From the cell containing the given text, extract its center point as [x, y] coordinate. 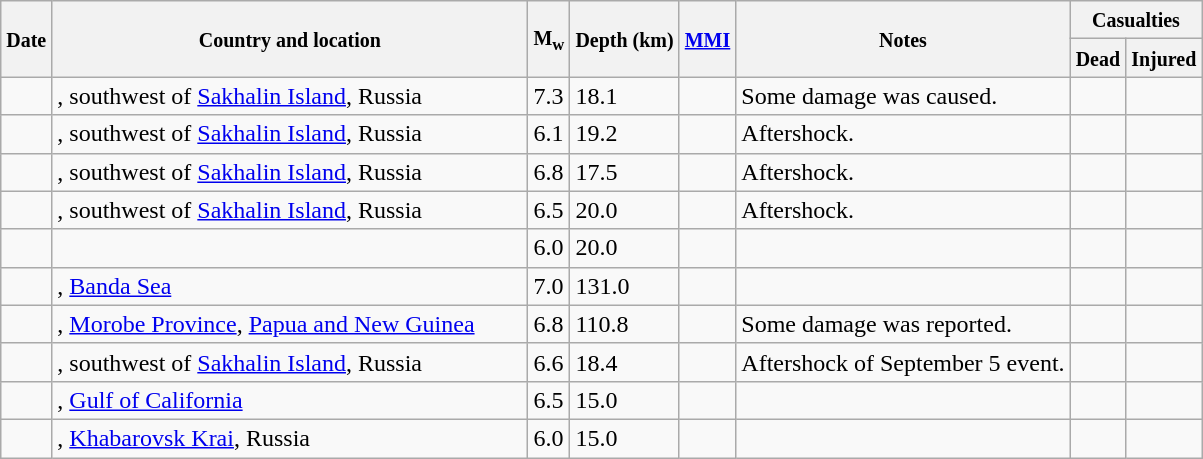
, Morobe Province, Papua and New Guinea [290, 324]
131.0 [624, 286]
6.1 [549, 134]
7.0 [549, 286]
18.4 [624, 362]
Mw [549, 39]
Notes [903, 39]
Country and location [290, 39]
Some damage was caused. [903, 96]
MMI [708, 39]
Depth (km) [624, 39]
Some damage was reported. [903, 324]
Casualties [1136, 20]
18.1 [624, 96]
19.2 [624, 134]
Dead [1098, 58]
7.3 [549, 96]
Date [26, 39]
, Gulf of California [290, 400]
Aftershock of September 5 event. [903, 362]
110.8 [624, 324]
17.5 [624, 172]
6.6 [549, 362]
Injured [1164, 58]
, Banda Sea [290, 286]
, Khabarovsk Krai, Russia [290, 438]
